Find where the given text appears and provide that cell's center as (X, Y) coordinate. 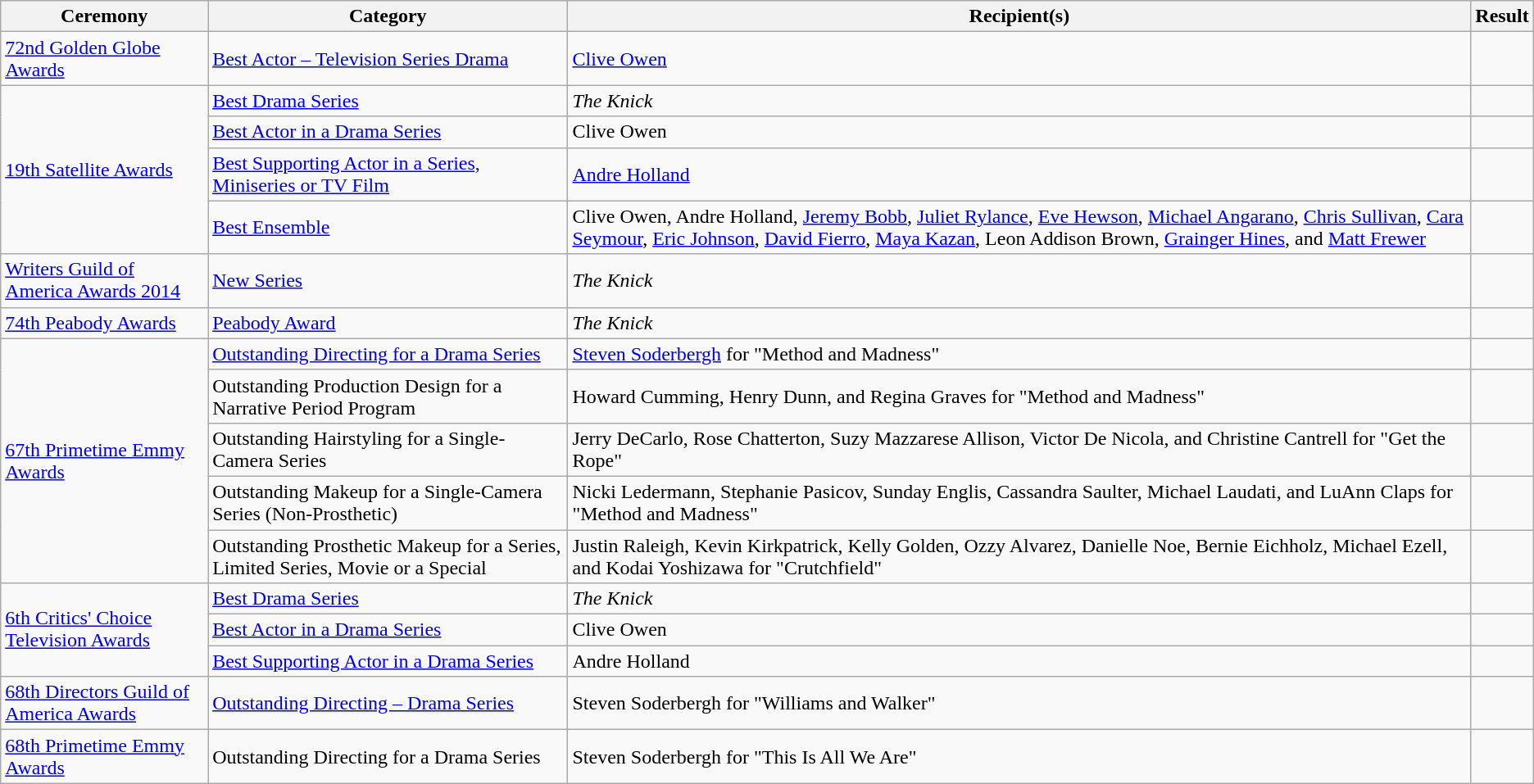
Steven Soderbergh for "This Is All We Are" (1019, 757)
Best Ensemble (388, 228)
Ceremony (105, 16)
72nd Golden Globe Awards (105, 59)
Outstanding Makeup for a Single-Camera Series (Non-Prosthetic) (388, 503)
68th Directors Guild of America Awards (105, 703)
Outstanding Directing – Drama Series (388, 703)
6th Critics' Choice Television Awards (105, 630)
Recipient(s) (1019, 16)
Outstanding Hairstyling for a Single-Camera Series (388, 449)
Howard Cumming, Henry Dunn, and Regina Graves for "Method and Madness" (1019, 397)
19th Satellite Awards (105, 170)
Best Supporting Actor in a Series, Miniseries or TV Film (388, 174)
Best Actor – Television Series Drama (388, 59)
Steven Soderbergh for "Williams and Walker" (1019, 703)
Outstanding Production Design for a Narrative Period Program (388, 397)
74th Peabody Awards (105, 323)
67th Primetime Emmy Awards (105, 460)
Outstanding Prosthetic Makeup for a Series, Limited Series, Movie or a Special (388, 555)
68th Primetime Emmy Awards (105, 757)
Jerry DeCarlo, Rose Chatterton, Suzy Mazzarese Allison, Victor De Nicola, and Christine Cantrell for "Get the Rope" (1019, 449)
Steven Soderbergh for "Method and Madness" (1019, 354)
Nicki Ledermann, Stephanie Pasicov, Sunday Englis, Cassandra Saulter, Michael Laudati, and LuAnn Claps for "Method and Madness" (1019, 503)
Result (1502, 16)
Category (388, 16)
Justin Raleigh, Kevin Kirkpatrick, Kelly Golden, Ozzy Alvarez, Danielle Noe, Bernie Eichholz, Michael Ezell, and Kodai Yoshizawa for "Crutchfield" (1019, 555)
Writers Guild of America Awards 2014 (105, 280)
New Series (388, 280)
Best Supporting Actor in a Drama Series (388, 661)
Peabody Award (388, 323)
